Capture the cell that displays the provided text and extract its [X, Y] central coordinate. 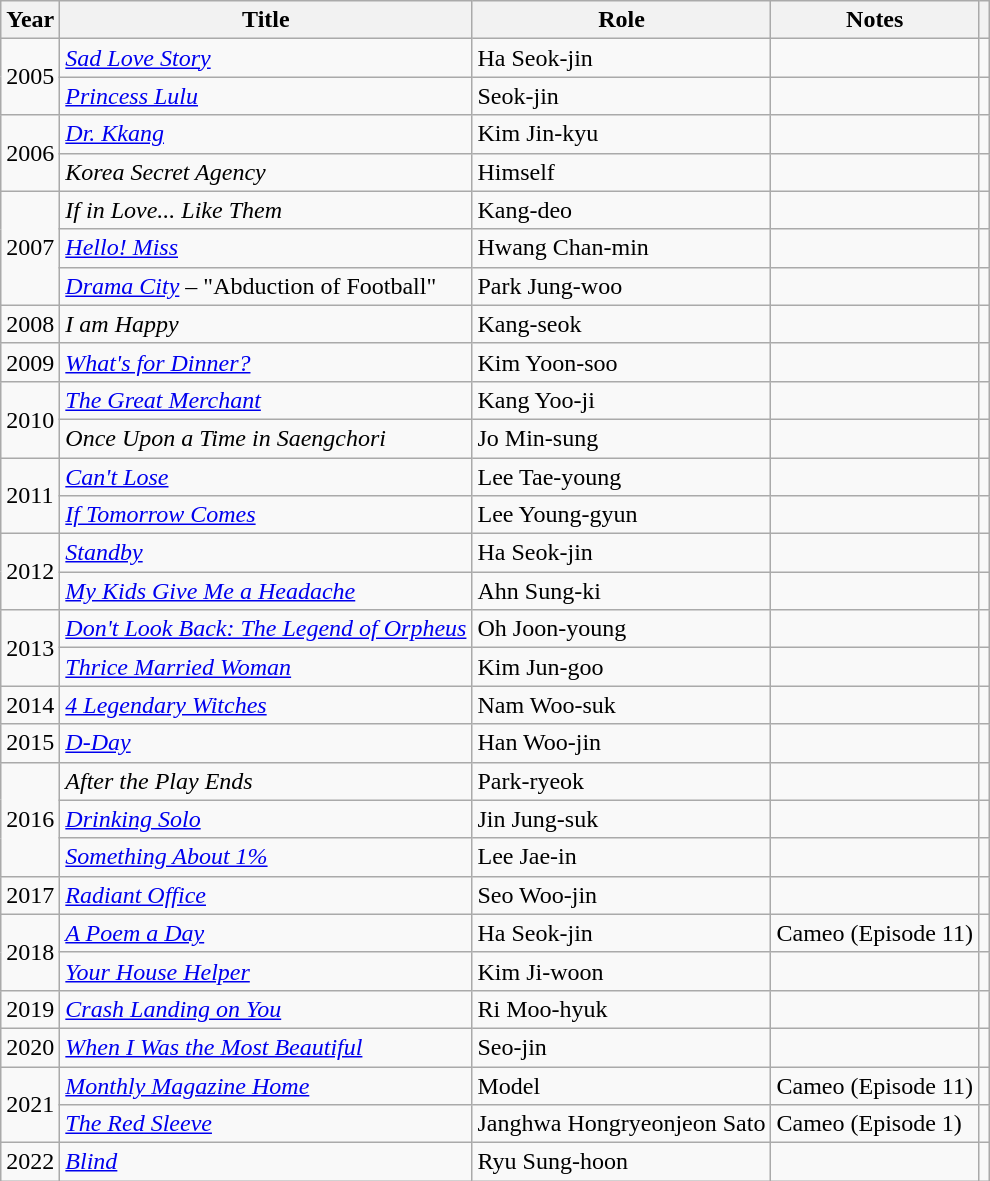
Can't Lose [266, 477]
I am Happy [266, 324]
2010 [30, 419]
Monthly Magazine Home [266, 1085]
Jin Jung-suk [622, 819]
2008 [30, 324]
Janghwa Hongryeonjeon Sato [622, 1124]
Year [30, 20]
Blind [266, 1162]
When I Was the Most Beautiful [266, 1047]
Oh Joon-young [622, 629]
Once Upon a Time in Saengchori [266, 438]
2011 [30, 496]
2005 [30, 77]
Hello! Miss [266, 248]
Kim Jin-kyu [622, 134]
Seo-jin [622, 1047]
2017 [30, 895]
Drama City – "Abduction of Football" [266, 286]
Kang Yoo-ji [622, 400]
Kang-deo [622, 210]
Something About 1% [266, 857]
Kim Ji-woon [622, 971]
If Tomorrow Comes [266, 515]
Seo Woo-jin [622, 895]
Crash Landing on You [266, 1009]
Ahn Sung-ki [622, 591]
The Great Merchant [266, 400]
2016 [30, 819]
Ri Moo-hyuk [622, 1009]
2006 [30, 153]
Ryu Sung-hoon [622, 1162]
2007 [30, 248]
2012 [30, 572]
2009 [30, 362]
If in Love... Like Them [266, 210]
4 Legendary Witches [266, 705]
Notes [874, 20]
2015 [30, 743]
Park Jung-woo [622, 286]
Drinking Solo [266, 819]
2020 [30, 1047]
Don't Look Back: The Legend of Orpheus [266, 629]
Jo Min-sung [622, 438]
Thrice Married Woman [266, 667]
Kim Yoon-soo [622, 362]
2019 [30, 1009]
Cameo (Episode 1) [874, 1124]
Han Woo-jin [622, 743]
2014 [30, 705]
Seok-jin [622, 96]
D-Day [266, 743]
Model [622, 1085]
Lee Jae-in [622, 857]
Kang-seok [622, 324]
Title [266, 20]
Princess Lulu [266, 96]
Kim Jun-goo [622, 667]
The Red Sleeve [266, 1124]
2018 [30, 952]
After the Play Ends [266, 781]
Hwang Chan-min [622, 248]
Dr. Kkang [266, 134]
Himself [622, 172]
2022 [30, 1162]
Lee Tae-young [622, 477]
Nam Woo-suk [622, 705]
Standby [266, 553]
My Kids Give Me a Headache [266, 591]
Sad Love Story [266, 58]
Your House Helper [266, 971]
Korea Secret Agency [266, 172]
2021 [30, 1104]
Park-ryeok [622, 781]
Radiant Office [266, 895]
Role [622, 20]
A Poem a Day [266, 933]
2013 [30, 648]
What's for Dinner? [266, 362]
Lee Young-gyun [622, 515]
